Output the [X, Y] coordinate of the center of the cell containing the given text.  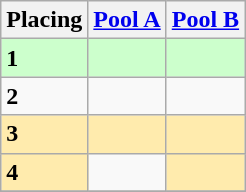
Placing [44, 20]
1 [44, 58]
4 [44, 172]
2 [44, 96]
3 [44, 134]
Pool A [127, 20]
Pool B [205, 20]
